Extract the [X, Y] coordinate from the center of the cell holding the provided text.  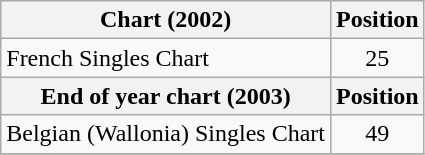
49 [377, 134]
End of year chart (2003) [166, 96]
25 [377, 58]
Belgian (Wallonia) Singles Chart [166, 134]
Chart (2002) [166, 20]
French Singles Chart [166, 58]
